Scan for the cell matching the given text and deliver its (x, y) coordinate at center. 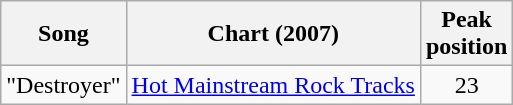
Song (64, 34)
23 (466, 85)
Peakposition (466, 34)
Chart (2007) (273, 34)
"Destroyer" (64, 85)
Hot Mainstream Rock Tracks (273, 85)
